Capture the cell that displays the provided text and extract its (X, Y) central coordinate. 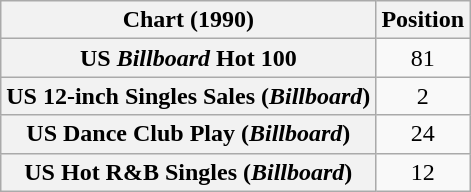
US Hot R&B Singles (Billboard) (188, 172)
US 12-inch Singles Sales (Billboard) (188, 96)
24 (423, 134)
Chart (1990) (188, 20)
2 (423, 96)
US Billboard Hot 100 (188, 58)
US Dance Club Play (Billboard) (188, 134)
81 (423, 58)
12 (423, 172)
Position (423, 20)
